Detect which cell encompasses the target text, then output its (X, Y) center coordinate. 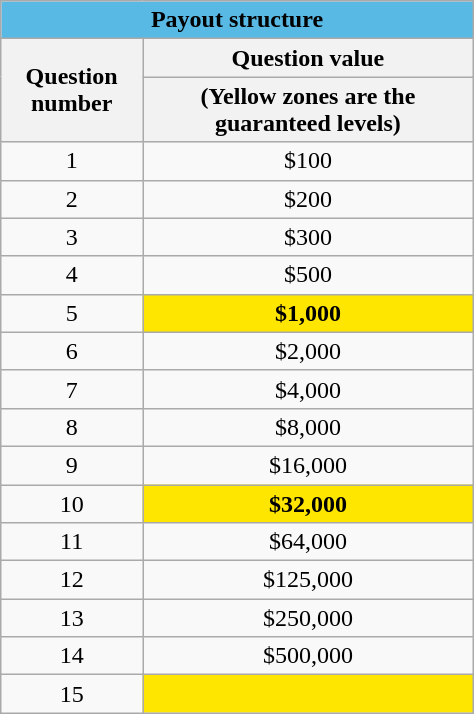
$8,000 (308, 427)
13 (72, 618)
Question value (308, 58)
$250,000 (308, 618)
7 (72, 389)
5 (72, 313)
$32,000 (308, 503)
4 (72, 275)
11 (72, 542)
$1,000 (308, 313)
$300 (308, 237)
$16,000 (308, 465)
$500 (308, 275)
6 (72, 351)
$2,000 (308, 351)
(Yellow zones are the guaranteed levels) (308, 110)
14 (72, 656)
3 (72, 237)
$4,000 (308, 389)
10 (72, 503)
15 (72, 694)
$500,000 (308, 656)
$200 (308, 199)
Question number (72, 90)
2 (72, 199)
$125,000 (308, 580)
12 (72, 580)
9 (72, 465)
Payout structure (237, 20)
8 (72, 427)
1 (72, 161)
$64,000 (308, 542)
$100 (308, 161)
